Output the (X, Y) coordinate of the center of the cell containing the given text.  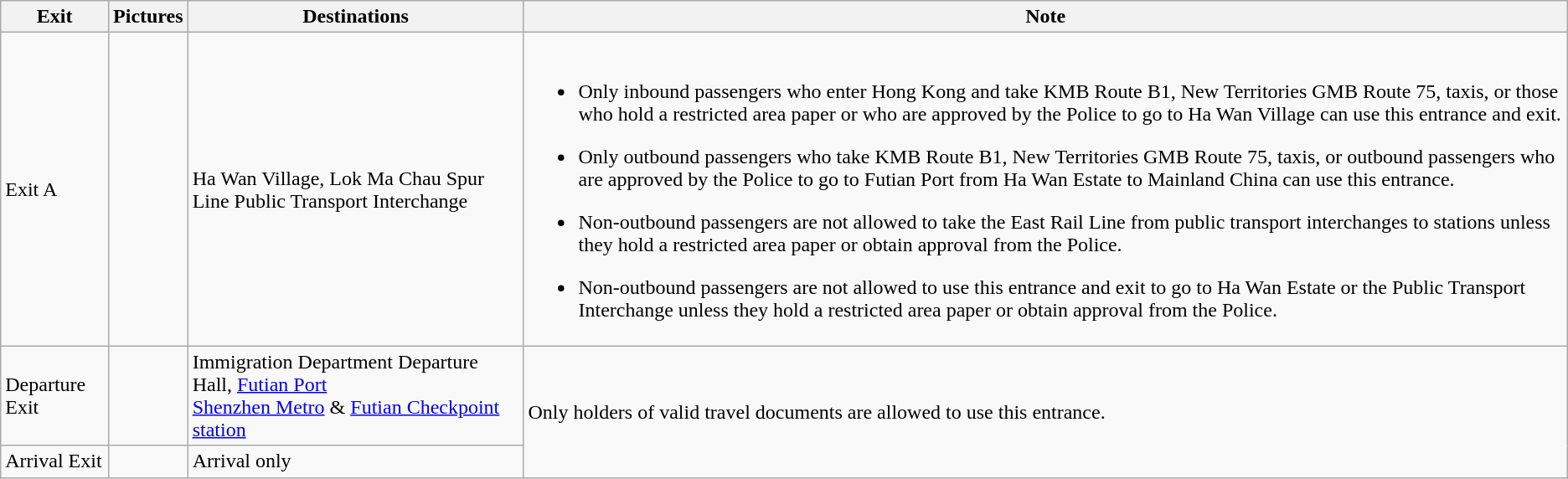
Arrival Exit (55, 461)
Exit A (55, 189)
Arrival only (355, 461)
Immigration Department Departure Hall, Futian PortShenzhen Metro & Futian Checkpoint station (355, 395)
Departure Exit (55, 395)
Pictures (149, 17)
Only holders of valid travel documents are allowed to use this entrance. (1045, 412)
Ha Wan Village, Lok Ma Chau Spur Line Public Transport Interchange (355, 189)
Destinations (355, 17)
Exit (55, 17)
Note (1045, 17)
